Identify which cell holds the provided text, then report its [x, y] central coordinate. 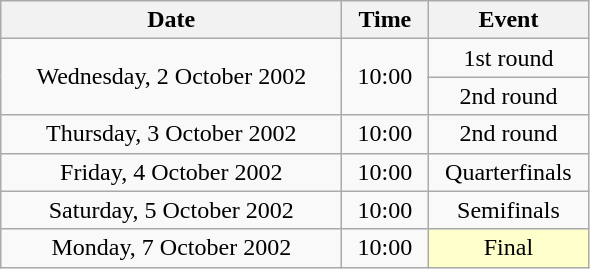
Quarterfinals [508, 172]
Date [172, 20]
Saturday, 5 October 2002 [172, 210]
1st round [508, 58]
Semifinals [508, 210]
Thursday, 3 October 2002 [172, 134]
Friday, 4 October 2002 [172, 172]
Final [508, 248]
Time [385, 20]
Event [508, 20]
Wednesday, 2 October 2002 [172, 77]
Monday, 7 October 2002 [172, 248]
